Find where the given text appears and provide that cell's center as (X, Y) coordinate. 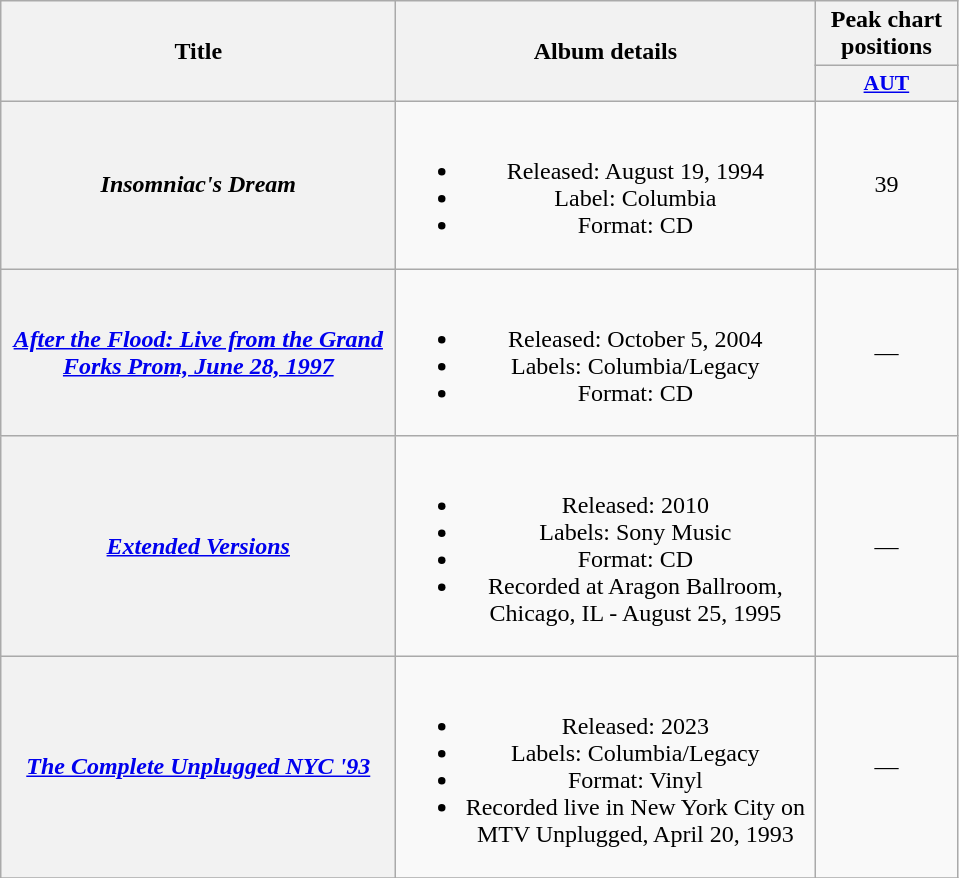
Insomniac's Dream (198, 184)
Released: 2023Labels: Columbia/LegacyFormat: VinylRecorded live in New York City on MTV Unplugged, April 20, 1993 (606, 768)
Peak chart positions (886, 34)
After the Flood: Live from the Grand Forks Prom, June 28, 1997 (198, 352)
Released: October 5, 2004Labels: Columbia/LegacyFormat: CD (606, 352)
Title (198, 52)
Released: 2010Labels: Sony MusicFormat: CDRecorded at Aragon Ballroom, Chicago, IL - August 25, 1995 (606, 546)
AUT (886, 84)
The Complete Unplugged NYC '93 (198, 768)
Album details (606, 52)
Released: August 19, 1994Label: ColumbiaFormat: CD (606, 184)
39 (886, 184)
Extended Versions (198, 546)
